Search for the cell housing the specified text and yield its [X, Y] center coordinate. 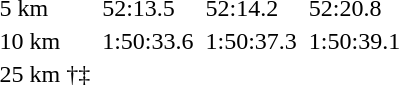
1:50:33.6 [148, 41]
1:50:37.3 [251, 41]
